Determine the [X, Y] coordinate at the center of the cell enclosing the given text.  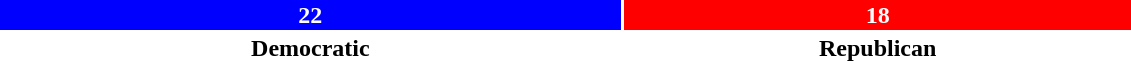
22 [310, 15]
